Find where the given text appears and provide that cell's center as (X, Y) coordinate. 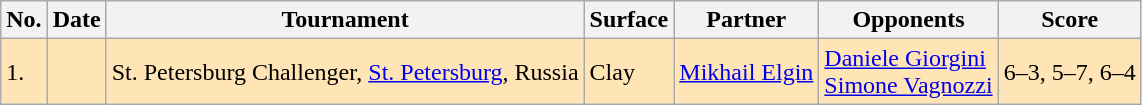
1. (24, 72)
Tournament (345, 20)
6–3, 5–7, 6–4 (1070, 72)
Partner (746, 20)
Score (1070, 20)
Daniele Giorgini Simone Vagnozzi (908, 72)
Date (76, 20)
Clay (629, 72)
Surface (629, 20)
St. Petersburg Challenger, St. Petersburg, Russia (345, 72)
No. (24, 20)
Mikhail Elgin (746, 72)
Opponents (908, 20)
